Return the (x, y) coordinate for the center point of the cell that contains the specified text.  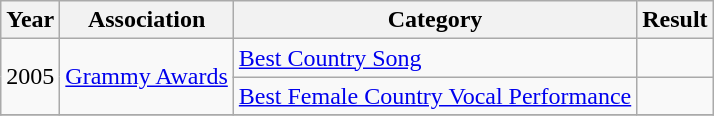
Association (147, 20)
Best Female Country Vocal Performance (434, 96)
Category (434, 20)
Grammy Awards (147, 77)
Best Country Song (434, 58)
2005 (30, 77)
Year (30, 20)
Result (675, 20)
